Extract the (X, Y) coordinate from the center of the cell holding the provided text.  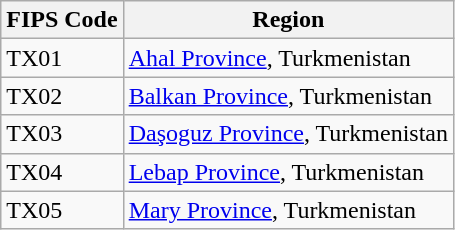
Ahal Province, Turkmenistan (288, 58)
FIPS Code (62, 20)
Balkan Province, Turkmenistan (288, 96)
Region (288, 20)
TX03 (62, 134)
Daşoguz Province, Turkmenistan (288, 134)
TX01 (62, 58)
TX05 (62, 210)
Mary Province, Turkmenistan (288, 210)
TX04 (62, 172)
Lebap Province, Turkmenistan (288, 172)
TX02 (62, 96)
